Detect which cell encompasses the target text, then output its (X, Y) center coordinate. 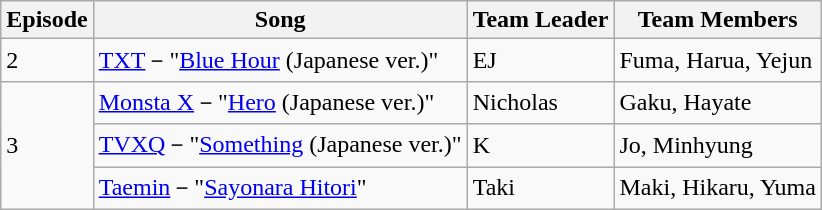
3 (47, 145)
K (540, 146)
Team Leader (540, 20)
2 (47, 60)
Maki, Hikaru, Yuma (718, 188)
TVXQ－"Something (Japanese ver.)" (280, 146)
Song (280, 20)
TXT－"Blue Hour (Japanese ver.)" (280, 60)
Taemin－"Sayonara Hitori" (280, 188)
Gaku, Hayate (718, 102)
Monsta X－"Hero (Japanese ver.)" (280, 102)
Nicholas (540, 102)
Jo, Minhyung (718, 146)
EJ (540, 60)
Team Members (718, 20)
Episode (47, 20)
Taki (540, 188)
Fuma, Harua, Yejun (718, 60)
